For the text-containing cell, return its midpoint in [x, y] coordinate format. 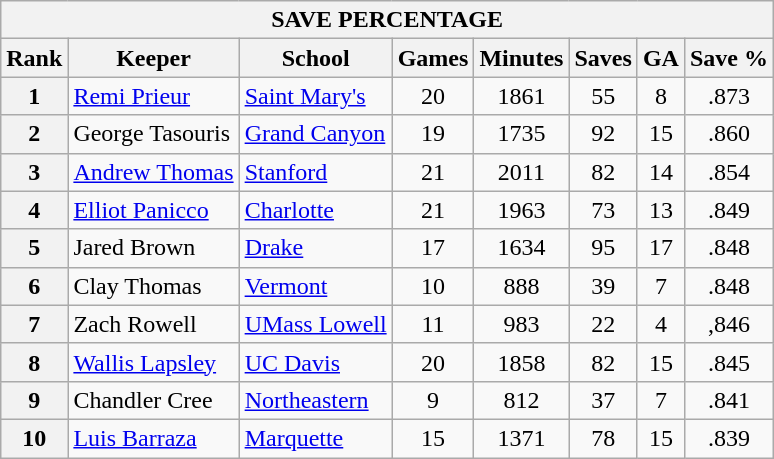
GA [660, 58]
Zach Rowell [154, 324]
Marquette [316, 438]
1963 [522, 210]
55 [603, 96]
22 [603, 324]
.841 [728, 400]
,846 [728, 324]
3 [34, 172]
1371 [522, 438]
Wallis Lapsley [154, 362]
1861 [522, 96]
Grand Canyon [316, 134]
.860 [728, 134]
Stanford [316, 172]
95 [603, 248]
Saves [603, 58]
6 [34, 286]
Save % [728, 58]
UC Davis [316, 362]
1858 [522, 362]
.845 [728, 362]
1634 [522, 248]
Northeastern [316, 400]
Charlotte [316, 210]
Jared Brown [154, 248]
2011 [522, 172]
Andrew Thomas [154, 172]
Saint Mary's [316, 96]
73 [603, 210]
Rank [34, 58]
37 [603, 400]
.854 [728, 172]
Drake [316, 248]
Luis Barraza [154, 438]
.849 [728, 210]
19 [433, 134]
Keeper [154, 58]
Chandler Cree [154, 400]
Vermont [316, 286]
812 [522, 400]
George Tasouris [154, 134]
UMass Lowell [316, 324]
SAVE PERCENTAGE [388, 20]
14 [660, 172]
Elliot Panicco [154, 210]
Clay Thomas [154, 286]
92 [603, 134]
39 [603, 286]
Minutes [522, 58]
Remi Prieur [154, 96]
2 [34, 134]
.873 [728, 96]
5 [34, 248]
.839 [728, 438]
1 [34, 96]
78 [603, 438]
888 [522, 286]
1735 [522, 134]
13 [660, 210]
11 [433, 324]
983 [522, 324]
School [316, 58]
Games [433, 58]
